Extract the [X, Y] coordinate from the center of the cell holding the provided text.  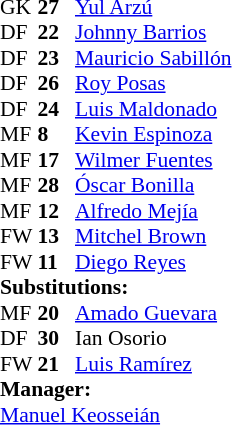
Roy Posas [153, 83]
22 [57, 33]
26 [57, 83]
24 [57, 109]
30 [57, 339]
17 [57, 160]
Óscar Bonilla [153, 185]
Luis Maldonado [153, 109]
28 [57, 185]
23 [57, 58]
12 [57, 211]
Johnny Barrios [153, 33]
Kevin Espinoza [153, 135]
Luis Ramírez [153, 364]
Manager: [116, 389]
11 [57, 262]
13 [57, 237]
Mitchel Brown [153, 237]
8 [57, 135]
Amado Guevara [153, 313]
Substitutions: [116, 287]
Ian Osorio [153, 339]
21 [57, 364]
Mauricio Sabillón [153, 58]
20 [57, 313]
Wilmer Fuentes [153, 160]
Alfredo Mejía [153, 211]
Diego Reyes [153, 262]
